Extract the (x, y) coordinate from the center of the cell holding the provided text.  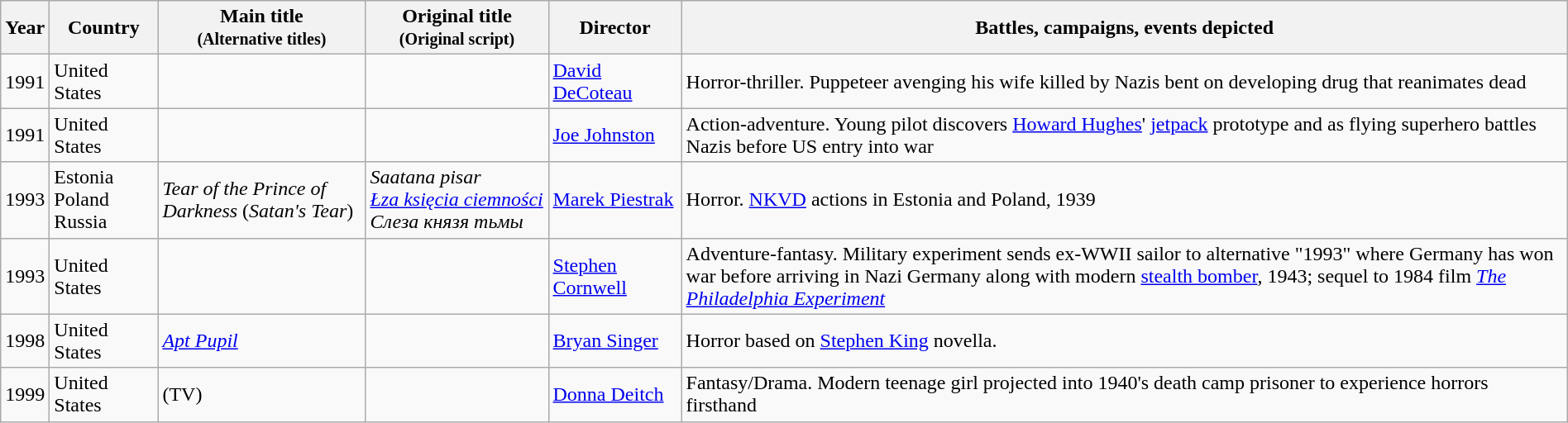
Year (25, 28)
Fantasy/Drama. Modern teenage girl projected into 1940's death camp prisoner to experience horrors firsthand (1125, 395)
Country (104, 28)
Main title(Alternative titles) (261, 28)
Horror based on Stephen King novella. (1125, 340)
(TV) (261, 395)
1999 (25, 395)
Marek Piestrak (615, 200)
Donna Deitch (615, 395)
Stephen Cornwell (615, 276)
Battles, campaigns, events depicted (1125, 28)
Horror-thriller. Puppeteer avenging his wife killed by Nazis bent on developing drug that reanimates dead (1125, 81)
Original title(Original script) (457, 28)
Joe Johnston (615, 135)
Apt Pupil (261, 340)
Director (615, 28)
Horror. NKVD actions in Estonia and Poland, 1939 (1125, 200)
Tear of the Prince of Darkness (Satan's Tear) (261, 200)
Action-adventure. Young pilot discovers Howard Hughes' jetpack prototype and as flying superhero battles Nazis before US entry into war (1125, 135)
1998 (25, 340)
Bryan Singer (615, 340)
EstoniaPolandRussia (104, 200)
Saatana pisar Łza księcia ciemności Слеза князя тьмы (457, 200)
David DeCoteau (615, 81)
